Output the (x, y) coordinate of the center of the cell containing the given text.  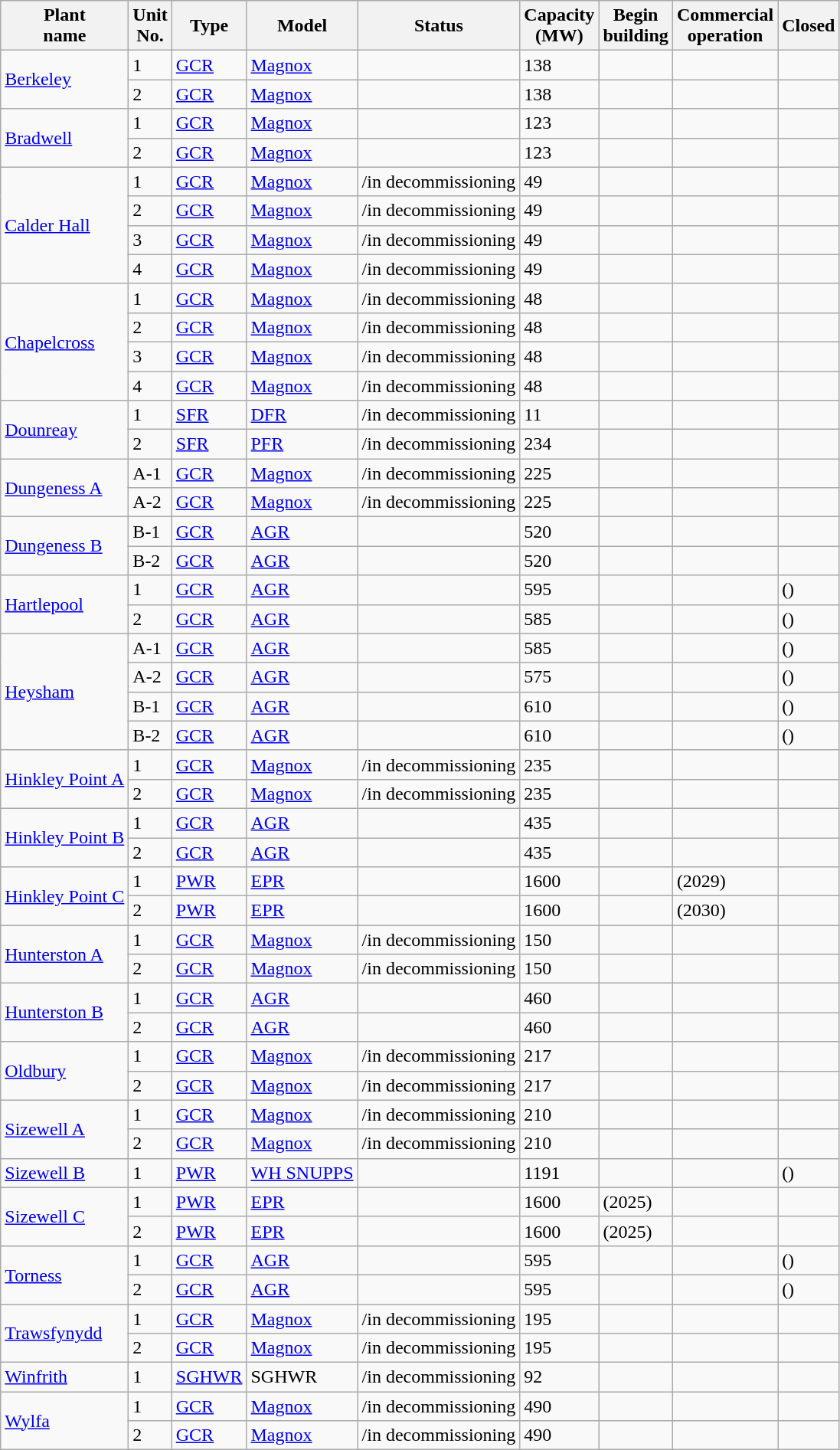
Heysham (64, 692)
Plantname (64, 26)
(2029) (724, 882)
Type (209, 26)
Sizewell A (64, 1129)
Beginbuilding (636, 26)
Chapelcross (64, 342)
1191 (559, 1173)
Dungeness A (64, 488)
(2030) (724, 911)
Commercialoperation (724, 26)
Hunterston B (64, 1013)
92 (559, 1377)
Wylfa (64, 1421)
Dounreay (64, 430)
Bradwell (64, 138)
Hinkley Point A (64, 779)
Sizewell C (64, 1216)
Sizewell B (64, 1173)
Status (439, 26)
Hartlepool (64, 604)
Trawsfynydd (64, 1333)
Berkeley (64, 80)
Oldbury (64, 1071)
WH SNUPPS (302, 1173)
11 (559, 415)
PFR (302, 444)
Hinkley Point C (64, 896)
Torness (64, 1275)
Winfrith (64, 1377)
DFR (302, 415)
Hunterston A (64, 954)
234 (559, 444)
Capacity(MW) (559, 26)
575 (559, 677)
Hinkley Point B (64, 837)
Closed (809, 26)
Calder Hall (64, 225)
Model (302, 26)
UnitNo. (150, 26)
Dungeness B (64, 546)
